Pinpoint the cell where the given text exists, returning its [x, y] midpoint coordinate. 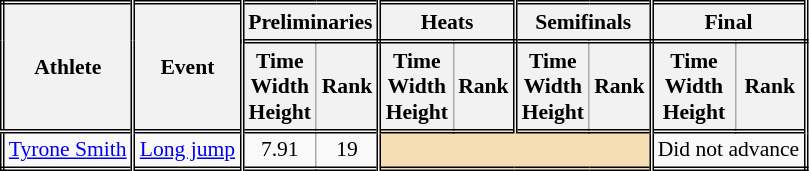
19 [348, 150]
Did not advance [728, 150]
Final [728, 22]
Tyrone Smith [68, 150]
7.91 [280, 150]
Long jump [187, 150]
Event [187, 67]
Heats [447, 22]
Preliminaries [310, 22]
Athlete [68, 67]
Semifinals [583, 22]
